Locate the cell with the specified text and output its [x, y] center coordinate. 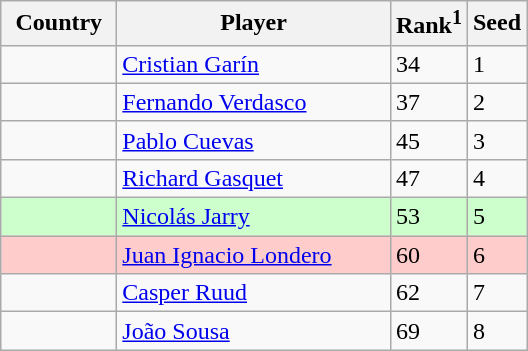
Seed [496, 24]
João Sousa [254, 331]
Fernando Verdasco [254, 102]
8 [496, 331]
Rank1 [428, 24]
Richard Gasquet [254, 178]
47 [428, 178]
3 [496, 140]
Country [59, 24]
7 [496, 293]
45 [428, 140]
Pablo Cuevas [254, 140]
Player [254, 24]
53 [428, 217]
69 [428, 331]
Juan Ignacio Londero [254, 255]
Casper Ruud [254, 293]
60 [428, 255]
2 [496, 102]
6 [496, 255]
37 [428, 102]
5 [496, 217]
62 [428, 293]
Nicolás Jarry [254, 217]
34 [428, 64]
Cristian Garín [254, 64]
1 [496, 64]
4 [496, 178]
